Locate the cell with the specified text and output its [X, Y] center coordinate. 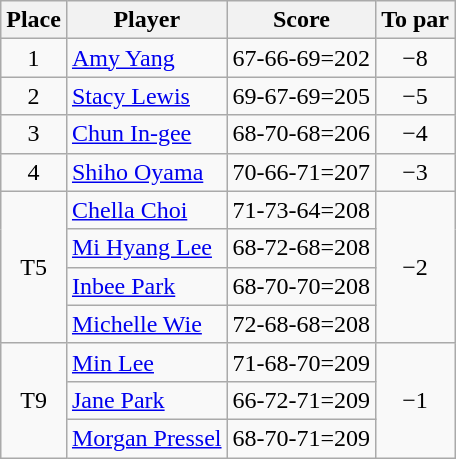
71-68-70=209 [302, 362]
Inbee Park [146, 286]
70-66-71=207 [302, 172]
Jane Park [146, 400]
2 [34, 96]
Player [146, 20]
4 [34, 172]
−2 [416, 267]
3 [34, 134]
−1 [416, 400]
Michelle Wie [146, 324]
Score [302, 20]
69-67-69=205 [302, 96]
71-73-64=208 [302, 210]
68-70-70=208 [302, 286]
T9 [34, 400]
Min Lee [146, 362]
68-70-68=206 [302, 134]
Amy Yang [146, 58]
1 [34, 58]
−5 [416, 96]
−8 [416, 58]
Stacy Lewis [146, 96]
Chella Choi [146, 210]
Place [34, 20]
67-66-69=202 [302, 58]
Shiho Oyama [146, 172]
68-70-71=209 [302, 438]
T5 [34, 267]
Mi Hyang Lee [146, 248]
Morgan Pressel [146, 438]
72-68-68=208 [302, 324]
−4 [416, 134]
Chun In-gee [146, 134]
66-72-71=209 [302, 400]
−3 [416, 172]
To par [416, 20]
68-72-68=208 [302, 248]
